Scan for the cell matching the given text and deliver its (X, Y) coordinate at center. 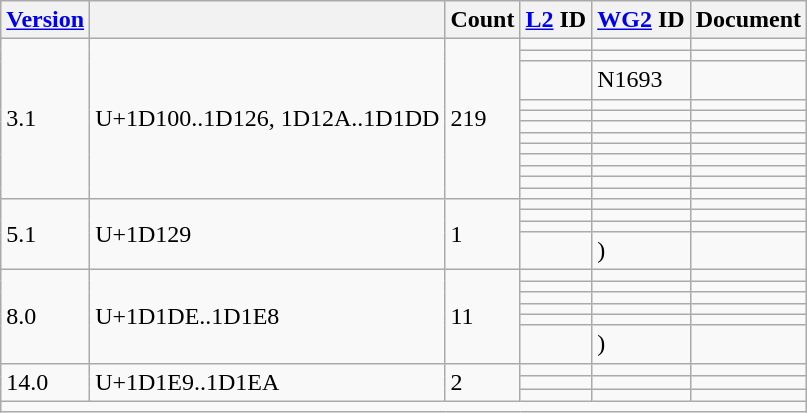
N1693 (641, 80)
14.0 (46, 382)
Version (46, 20)
5.1 (46, 234)
3.1 (46, 119)
U+1D1DE..1D1E8 (268, 316)
Document (748, 20)
8.0 (46, 316)
WG2 ID (641, 20)
11 (482, 316)
U+1D100..1D126, 1D12A..1D1DD (268, 119)
Count (482, 20)
U+1D1E9..1D1EA (268, 382)
219 (482, 119)
L2 ID (556, 20)
1 (482, 234)
2 (482, 382)
U+1D129 (268, 234)
